Scan for the cell matching the given text and deliver its [x, y] coordinate at center. 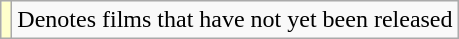
Denotes films that have not yet been released [235, 20]
